Search for the cell housing the specified text and yield its [x, y] center coordinate. 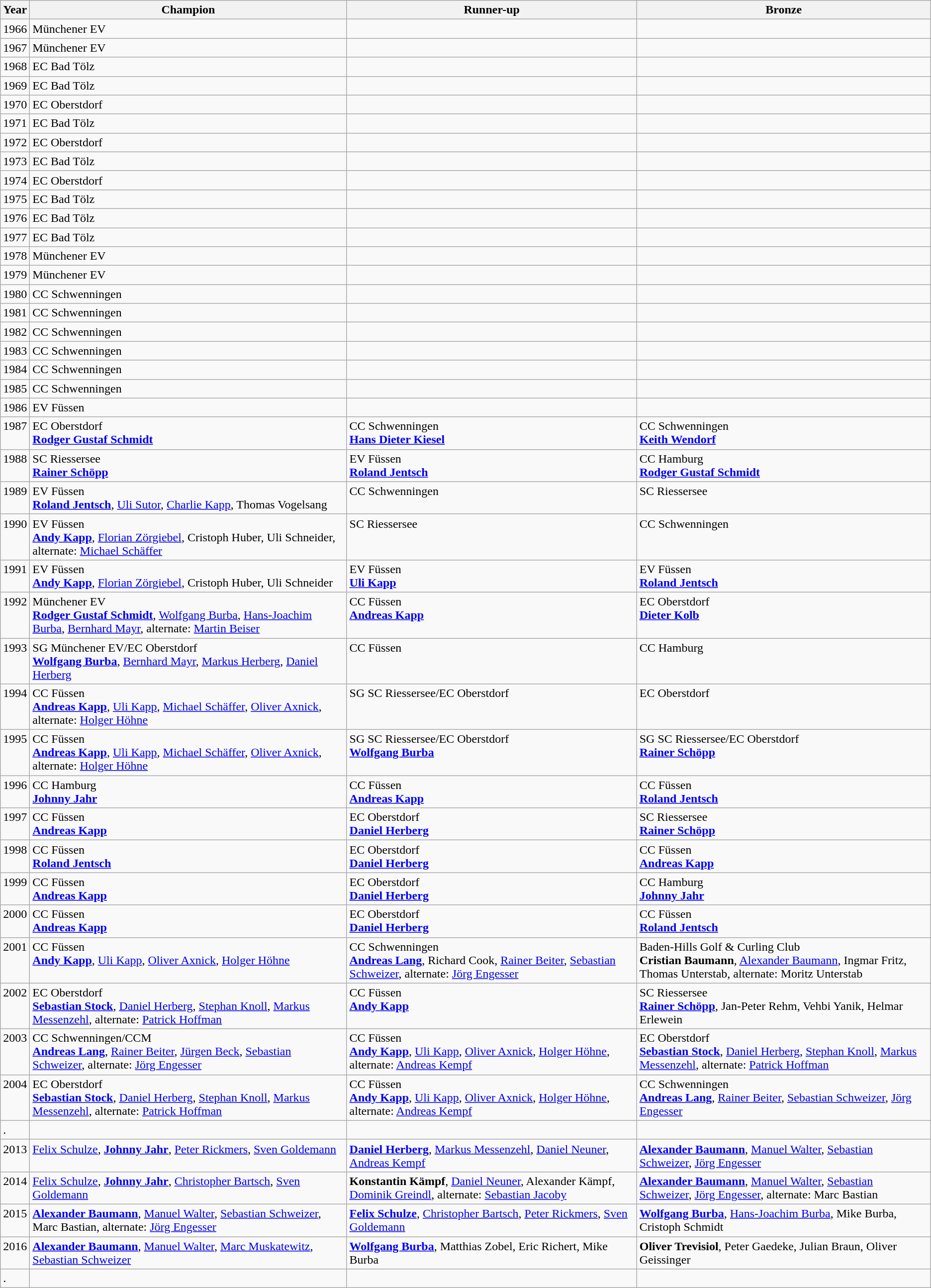
Champion [188, 10]
2014 [15, 1188]
Oliver Trevisiol, Peter Gaedeke, Julian Braun, Oliver Geissinger [784, 1253]
1984 [15, 370]
1986 [15, 407]
Wolfgang Burba, Matthias Zobel, Eric Richert, Mike Burba [491, 1253]
2000 [15, 921]
CC FüssenAndy Kapp, Uli Kapp, Oliver Axnick, Holger Höhne [188, 960]
SG SC Riessersee/EC OberstdorfRainer Schöpp [784, 753]
1981 [15, 313]
Alexander Baumann, Manuel Walter, Sebastian Schweizer, Marc Bastian, alternate: Jörg Engesser [188, 1220]
SG Münchener EV/EC OberstdorfWolfgang Burba, Bernhard Mayr, Markus Herberg, Daniel Herberg [188, 661]
2004 [15, 1097]
SG SC Riessersee/EC Oberstdorf [491, 707]
1976 [15, 218]
2002 [15, 1006]
Bronze [784, 10]
1996 [15, 792]
CC Hamburg [784, 661]
2013 [15, 1155]
1966 [15, 29]
1980 [15, 294]
1969 [15, 86]
CC Schwenningen/CCMAndreas Lang, Rainer Beiter, Jürgen Beck, Sebastian Schweizer, alternate: Jörg Engesser [188, 1052]
2001 [15, 960]
1994 [15, 707]
1992 [15, 615]
1970 [15, 104]
1998 [15, 857]
2015 [15, 1220]
Runner-up [491, 10]
EV FüssenAndy Kapp, Florian Zörgiebel, Cristoph Huber, Uli Schneider [188, 576]
EC OberstdorfDieter Kolb [784, 615]
CC HamburgRodger Gustaf Schmidt [784, 466]
EV FüssenUli Kapp [491, 576]
1973 [15, 161]
Year [15, 10]
SC RiesserseeRainer Schöpp, Jan-Peter Rehm, Vehbi Yanik, Helmar Erlewein [784, 1006]
1978 [15, 256]
1975 [15, 199]
1968 [15, 67]
CC Füssen [491, 661]
EV Füssen [188, 407]
1991 [15, 576]
Felix Schulze, Christopher Bartsch, Peter Rickmers, Sven Goldemann [491, 1220]
1995 [15, 753]
1983 [15, 351]
1972 [15, 142]
1977 [15, 237]
1988 [15, 466]
Alexander Baumann, Manuel Walter, Marc Muskatewitz, Sebastian Schweizer [188, 1253]
1982 [15, 332]
EV FüssenAndy Kapp, Florian Zörgiebel, Cristoph Huber, Uli Schneider, alternate: Michael Schäffer [188, 537]
Alexander Baumann, Manuel Walter, Sebastian Schweizer, Jörg Engesser [784, 1155]
Daniel Herberg, Markus Messenzehl, Daniel Neuner, Andreas Kempf [491, 1155]
1967 [15, 48]
1999 [15, 889]
Baden-Hills Golf & Curling ClubCristian Baumann, Alexander Baumann, Ingmar Fritz, Thomas Unterstab, alternate: Moritz Unterstab [784, 960]
1979 [15, 275]
EV FüssenRoland Jentsch, Uli Sutor, Charlie Kapp, Thomas Vogelsang [188, 497]
1987 [15, 433]
2003 [15, 1052]
Münchener EVRodger Gustaf Schmidt, Wolfgang Burba, Hans-Joachim Burba, Bernhard Mayr, alternate: Martin Beiser [188, 615]
EC OberstdorfRodger Gustaf Schmidt [188, 433]
Wolfgang Burba, Hans-Joachim Burba, Mike Burba, Cristoph Schmidt [784, 1220]
1997 [15, 824]
1989 [15, 497]
2016 [15, 1253]
1990 [15, 537]
CC SchwenningenHans Dieter Kiesel [491, 433]
Felix Schulze, Johnny Jahr, Christopher Bartsch, Sven Goldemann [188, 1188]
CC SchwenningenKeith Wendorf [784, 433]
SG SC Riessersee/EC OberstdorfWolfgang Burba [491, 753]
CC SchwenningenAndreas Lang, Richard Cook, Rainer Beiter, Sebastian Schweizer, alternate: Jörg Engesser [491, 960]
CC SchwenningenAndreas Lang, Rainer Beiter, Sebastian Schweizer, Jörg Engesser [784, 1097]
CC FüssenAndy Kapp [491, 1006]
1985 [15, 389]
Felix Schulze, Johnny Jahr, Peter Rickmers, Sven Goldemann [188, 1155]
Konstantin Kämpf, Daniel Neuner, Alexander Kämpf, Dominik Greindl, alternate: Sebastian Jacoby [491, 1188]
1993 [15, 661]
1974 [15, 180]
Alexander Baumann, Manuel Walter, Sebastian Schweizer, Jörg Engesser, alternate: Marc Bastian [784, 1188]
1971 [15, 123]
